Find where the given text appears and provide that cell's center as (x, y) coordinate. 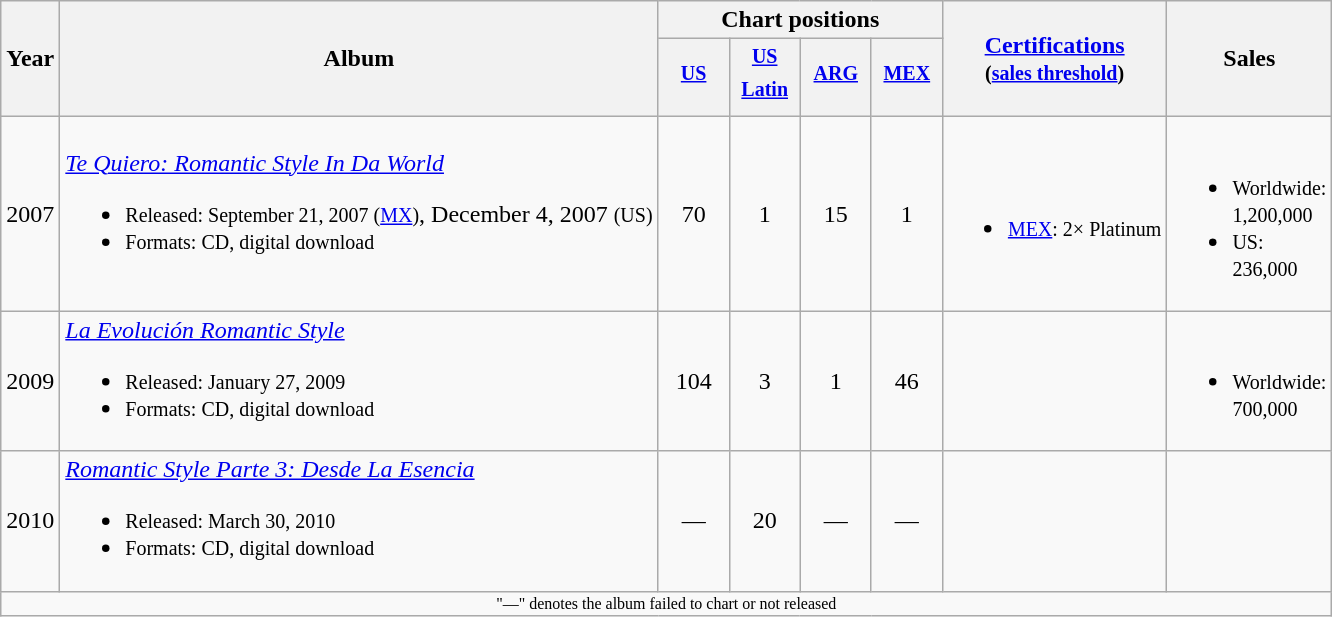
46 (906, 381)
2010 (30, 521)
15 (836, 214)
"—" denotes the album failed to chart or not released (666, 603)
2009 (30, 381)
US Latin (764, 78)
US (694, 78)
20 (764, 521)
2007 (30, 214)
ARG (836, 78)
Te Quiero: Romantic Style In Da WorldReleased: September 21, 2007 (MX), December 4, 2007 (US)Formats: CD, digital download (359, 214)
Romantic Style Parte 3: Desde La EsenciaReleased: March 30, 2010Formats: CD, digital download (359, 521)
Worldwide: 1,200,000US: 236,000 (1250, 214)
104 (694, 381)
MEX (906, 78)
MEX: 2× Platinum (1054, 214)
70 (694, 214)
3 (764, 381)
Year (30, 59)
La Evolución Romantic StyleReleased: January 27, 2009Formats: CD, digital download (359, 381)
Sales (1250, 59)
Album (359, 59)
Certifications(sales threshold) (1054, 59)
Worldwide: 700,000 (1250, 381)
Chart positions (800, 20)
